Detect which cell encompasses the target text, then output its (x, y) center coordinate. 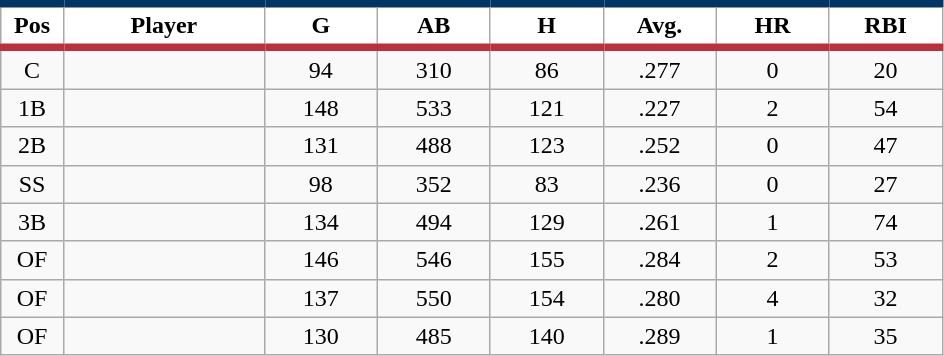
148 (320, 108)
Pos (32, 26)
74 (886, 222)
352 (434, 184)
Avg. (660, 26)
123 (546, 146)
546 (434, 260)
310 (434, 68)
.277 (660, 68)
134 (320, 222)
94 (320, 68)
HR (772, 26)
20 (886, 68)
1B (32, 108)
.227 (660, 108)
H (546, 26)
550 (434, 298)
494 (434, 222)
RBI (886, 26)
146 (320, 260)
.236 (660, 184)
.289 (660, 336)
C (32, 68)
.284 (660, 260)
98 (320, 184)
27 (886, 184)
488 (434, 146)
140 (546, 336)
2B (32, 146)
129 (546, 222)
130 (320, 336)
54 (886, 108)
533 (434, 108)
3B (32, 222)
32 (886, 298)
47 (886, 146)
155 (546, 260)
83 (546, 184)
.252 (660, 146)
.261 (660, 222)
53 (886, 260)
137 (320, 298)
35 (886, 336)
485 (434, 336)
SS (32, 184)
4 (772, 298)
154 (546, 298)
Player (164, 26)
131 (320, 146)
121 (546, 108)
86 (546, 68)
G (320, 26)
AB (434, 26)
.280 (660, 298)
